Locate the cell with the specified text and output its (X, Y) center coordinate. 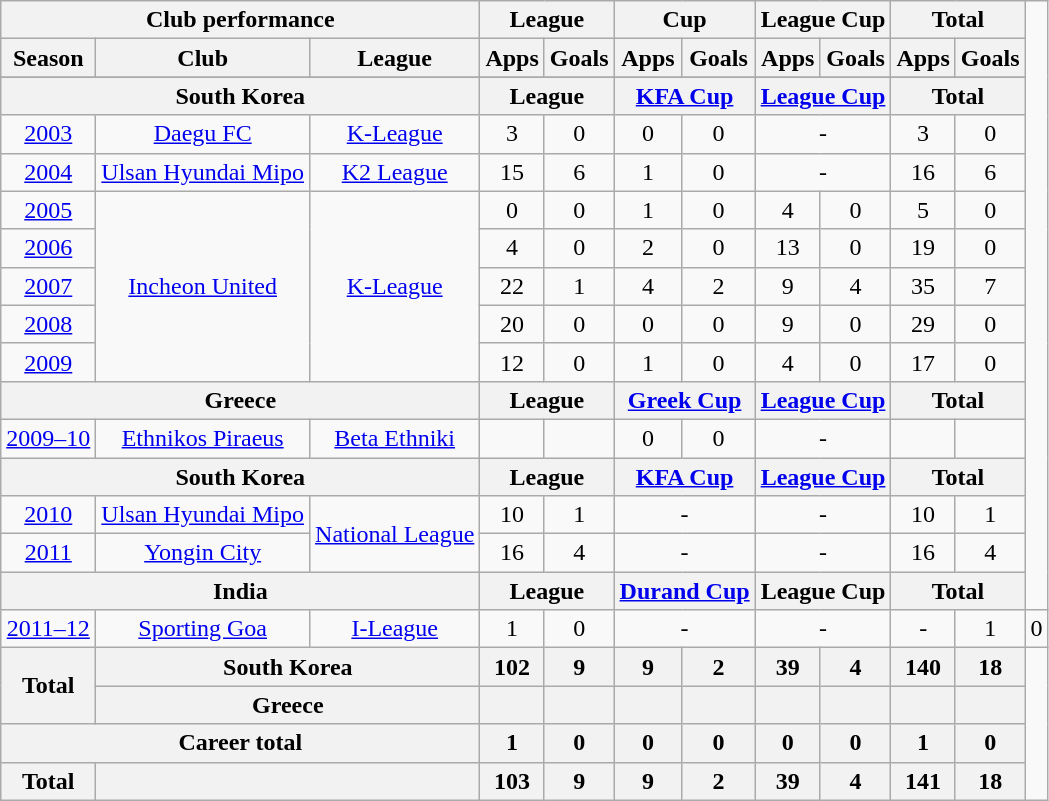
2009 (48, 362)
7 (990, 286)
Ethnikos Piraeus (203, 438)
19 (923, 248)
Durand Cup (684, 591)
2006 (48, 248)
India (240, 591)
2011–12 (48, 629)
2008 (48, 324)
Club performance (240, 20)
20 (512, 324)
2004 (48, 172)
141 (923, 781)
K2 League (395, 172)
2010 (48, 515)
12 (512, 362)
Club (203, 58)
2007 (48, 286)
Season (48, 58)
5 (923, 210)
35 (923, 286)
Career total (240, 743)
140 (923, 667)
13 (788, 248)
2003 (48, 134)
National League (395, 534)
29 (923, 324)
2009–10 (48, 438)
2011 (48, 553)
103 (512, 781)
I-League (395, 629)
17 (923, 362)
22 (512, 286)
15 (512, 172)
Daegu FC (203, 134)
102 (512, 667)
Sporting Goa (203, 629)
2005 (48, 210)
Yongin City (203, 553)
Cup (684, 20)
Greek Cup (684, 400)
Incheon United (203, 286)
Beta Ethniki (395, 438)
